Detect which cell encompasses the target text, then output its [x, y] center coordinate. 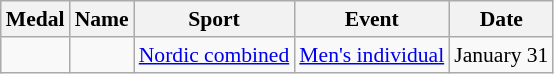
Medal [36, 19]
January 31 [501, 55]
Nordic combined [214, 55]
Event [372, 19]
Sport [214, 19]
Name [102, 19]
Men's individual [372, 55]
Date [501, 19]
